Return the (X, Y) coordinate for the center point of the cell that contains the specified text.  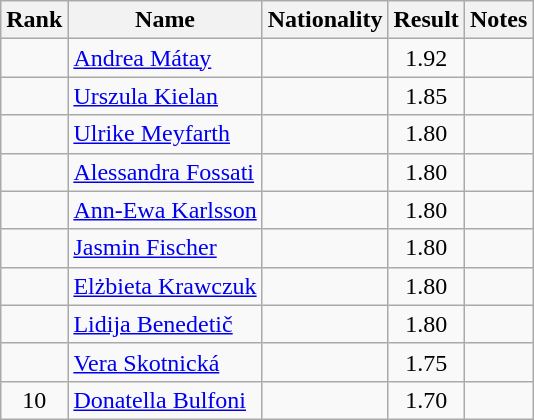
Elżbieta Krawczuk (165, 286)
Ulrike Meyfarth (165, 134)
Donatella Bulfoni (165, 400)
1.92 (426, 58)
Urszula Kielan (165, 96)
Rank (34, 20)
10 (34, 400)
Result (426, 20)
1.75 (426, 362)
Lidija Benedetič (165, 324)
1.85 (426, 96)
1.70 (426, 400)
Andrea Mátay (165, 58)
Notes (498, 20)
Vera Skotnická (165, 362)
Name (165, 20)
Jasmin Fischer (165, 248)
Alessandra Fossati (165, 172)
Ann-Ewa Karlsson (165, 210)
Nationality (325, 20)
